Scan for the cell matching the given text and deliver its [x, y] coordinate at center. 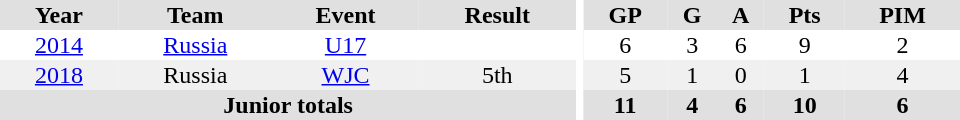
5 [625, 75]
Result [497, 15]
9 [804, 45]
10 [804, 105]
3 [692, 45]
PIM [902, 15]
5th [497, 75]
2014 [59, 45]
2 [902, 45]
U17 [346, 45]
2018 [59, 75]
Year [59, 15]
Team [196, 15]
A [740, 15]
WJC [346, 75]
0 [740, 75]
G [692, 15]
GP [625, 15]
Junior totals [288, 105]
Event [346, 15]
11 [625, 105]
Pts [804, 15]
